Pinpoint the cell where the given text exists, returning its [X, Y] midpoint coordinate. 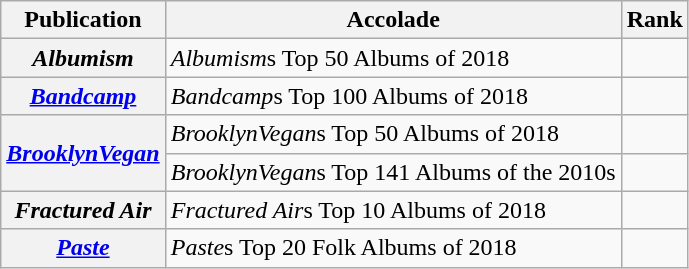
Bandcamps Top 100 Albums of 2018 [393, 96]
BrooklynVegans Top 50 Albums of 2018 [393, 134]
Albumisms Top 50 Albums of 2018 [393, 58]
BrooklynVegans Top 141 Albums of the 2010s [393, 172]
Pastes Top 20 Folk Albums of 2018 [393, 248]
Fractured Air [83, 210]
Fractured Airs Top 10 Albums of 2018 [393, 210]
Albumism [83, 58]
Accolade [393, 20]
Bandcamp [83, 96]
Publication [83, 20]
BrooklynVegan [83, 153]
Paste [83, 248]
Rank [654, 20]
